Capture the cell that displays the provided text and extract its (X, Y) central coordinate. 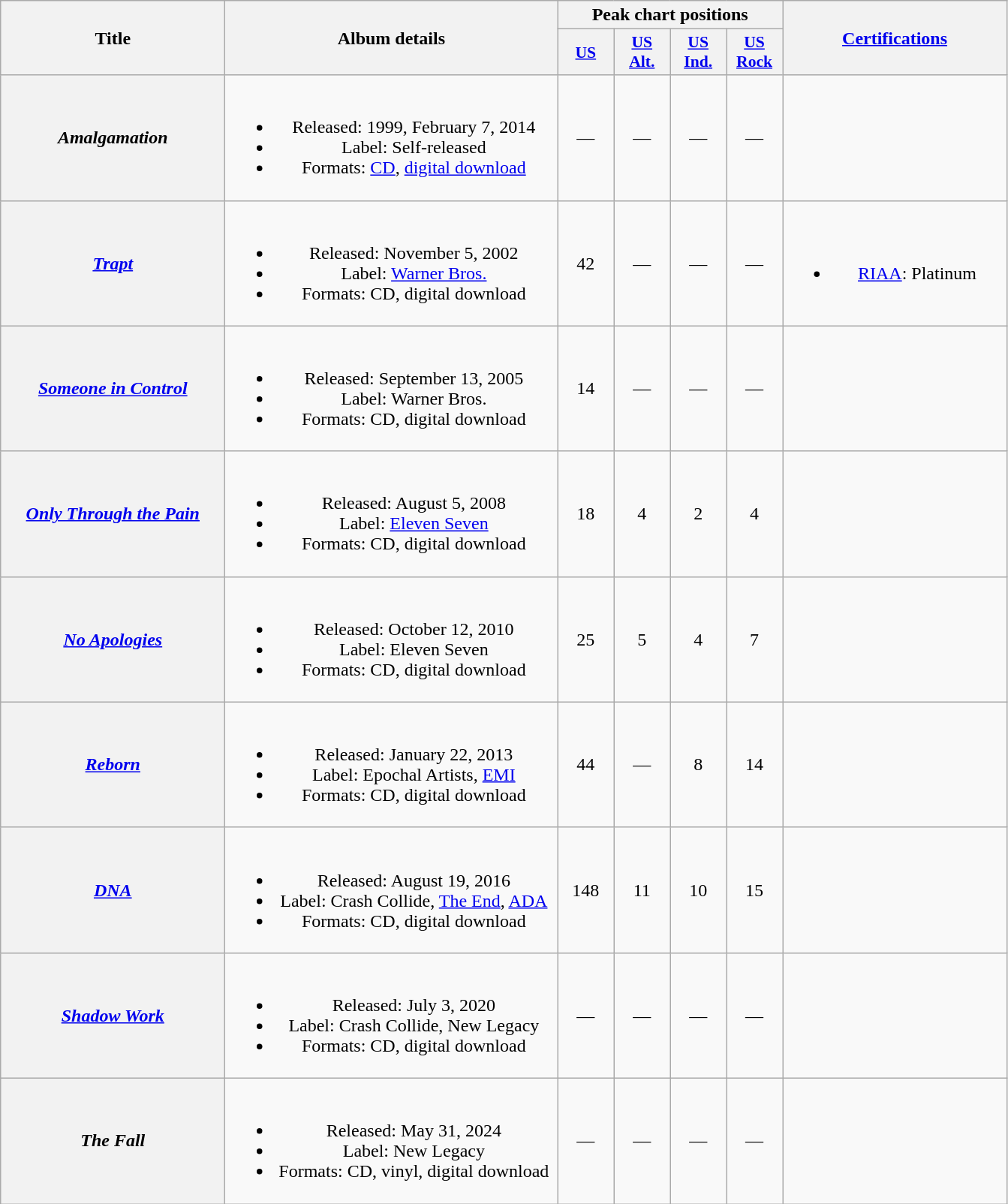
Trapt (113, 263)
Released: September 13, 2005Label: Warner Bros.Formats: CD, digital download (392, 389)
RIAA: Platinum (895, 263)
Someone in Control (113, 389)
15 (755, 890)
25 (585, 640)
Released: October 12, 2010Label: Eleven SevenFormats: CD, digital download (392, 640)
DNA (113, 890)
148 (585, 890)
2 (698, 513)
10 (698, 890)
42 (585, 263)
7 (755, 640)
44 (585, 764)
Released: May 31, 2024Label: New LegacyFormats: CD, vinyl, digital download (392, 1141)
USRock (755, 53)
The Fall (113, 1141)
No Apologies (113, 640)
18 (585, 513)
Reborn (113, 764)
Only Through the Pain (113, 513)
8 (698, 764)
Title (113, 38)
Peak chart positions (670, 15)
Released: January 22, 2013Label: Epochal Artists, EMIFormats: CD, digital download (392, 764)
USAlt. (642, 53)
Released: July 3, 2020Label: Crash Collide, New LegacyFormats: CD, digital download (392, 1015)
Album details (392, 38)
US (585, 53)
5 (642, 640)
Amalgamation (113, 138)
Shadow Work (113, 1015)
USInd. (698, 53)
11 (642, 890)
Released: 1999, February 7, 2014 Label: Self-releasedFormats: CD, digital download (392, 138)
Released: November 5, 2002Label: Warner Bros.Formats: CD, digital download (392, 263)
Released: August 19, 2016Label: Crash Collide, The End, ADAFormats: CD, digital download (392, 890)
Certifications (895, 38)
Released: August 5, 2008Label: Eleven SevenFormats: CD, digital download (392, 513)
